Pinpoint the cell where the given text exists, returning its [X, Y] midpoint coordinate. 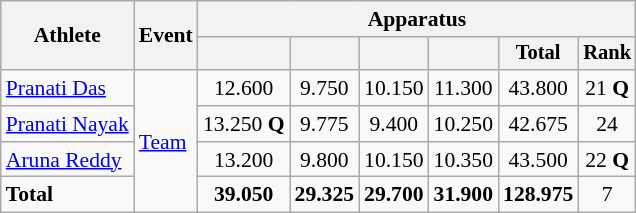
13.250 Q [244, 124]
Rank [607, 54]
10.350 [464, 160]
9.400 [394, 124]
12.600 [244, 88]
43.800 [538, 88]
128.975 [538, 195]
9.800 [324, 160]
Event [166, 36]
22 Q [607, 160]
21 Q [607, 88]
Apparatus [417, 19]
9.775 [324, 124]
43.500 [538, 160]
24 [607, 124]
Aruna Reddy [68, 160]
31.900 [464, 195]
13.200 [244, 160]
Athlete [68, 36]
42.675 [538, 124]
9.750 [324, 88]
7 [607, 195]
11.300 [464, 88]
Pranati Das [68, 88]
10.250 [464, 124]
Pranati Nayak [68, 124]
Team [166, 141]
39.050 [244, 195]
29.700 [394, 195]
29.325 [324, 195]
